Search for the cell housing the specified text and yield its [x, y] center coordinate. 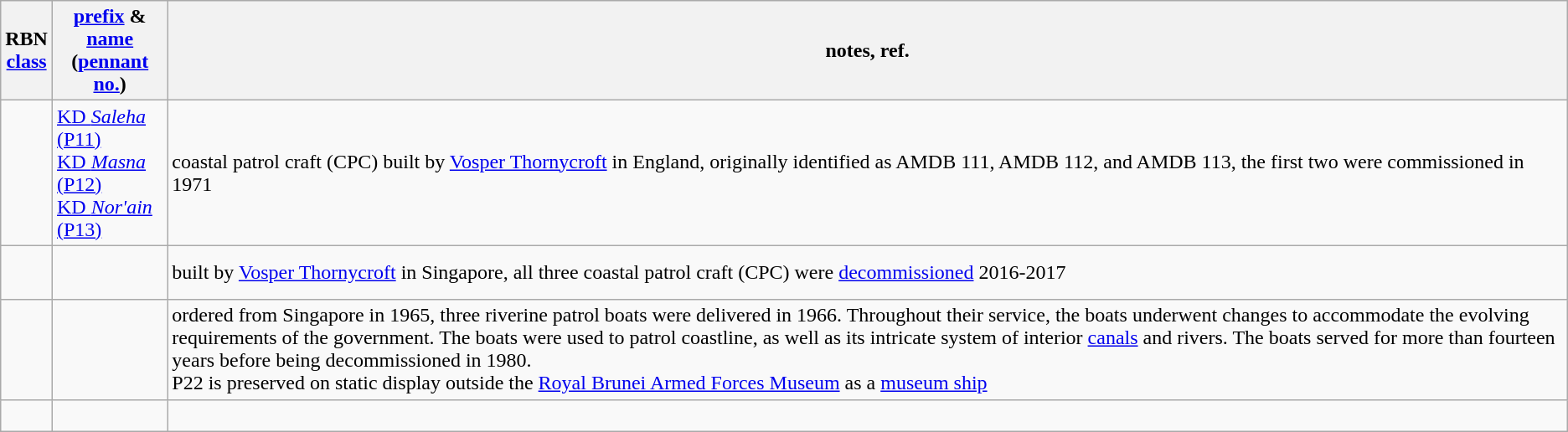
prefix & name(pennant no.) [109, 50]
built by Vosper Thornycroft in Singapore, all three coastal patrol craft (CPC) were decommissioned 2016-2017 [868, 273]
KD Saleha (P11)KD Masna (P12)KD Nor'ain (P13) [109, 172]
RBNclass [27, 50]
notes, ref. [868, 50]
